Detect which cell encompasses the target text, then output its [x, y] center coordinate. 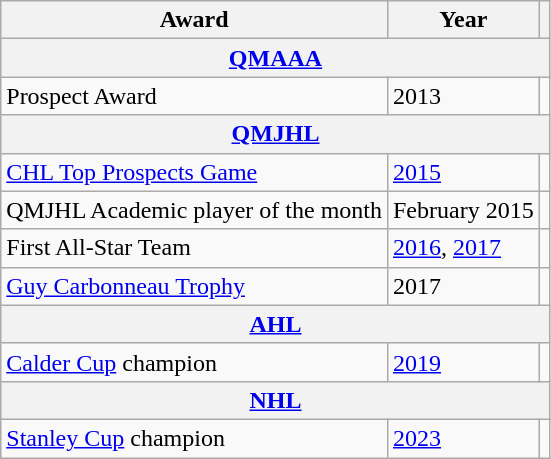
Stanley Cup champion [194, 438]
February 2015 [463, 210]
Award [194, 20]
AHL [276, 324]
QMJHL Academic player of the month [194, 210]
NHL [276, 400]
First All-Star Team [194, 248]
Prospect Award [194, 96]
Calder Cup champion [194, 362]
2019 [463, 362]
2013 [463, 96]
2015 [463, 172]
2017 [463, 286]
QMJHL [276, 134]
QMAAA [276, 58]
Year [463, 20]
CHL Top Prospects Game [194, 172]
2023 [463, 438]
2016, 2017 [463, 248]
Guy Carbonneau Trophy [194, 286]
